Provide the [x, y] coordinate of the cell's center where the given text is located.  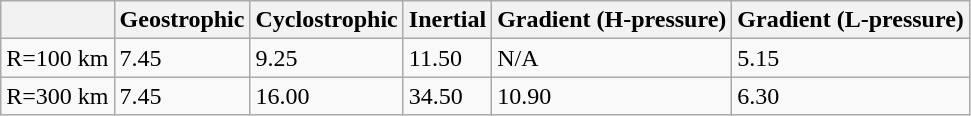
Inertial [447, 20]
34.50 [447, 96]
10.90 [612, 96]
Cyclostrophic [326, 20]
6.30 [850, 96]
5.15 [850, 58]
N/A [612, 58]
R=100 km [58, 58]
R=300 km [58, 96]
Geostrophic [182, 20]
16.00 [326, 96]
11.50 [447, 58]
Gradient (H-pressure) [612, 20]
Gradient (L-pressure) [850, 20]
9.25 [326, 58]
